Pinpoint the cell where the given text exists, returning its [X, Y] midpoint coordinate. 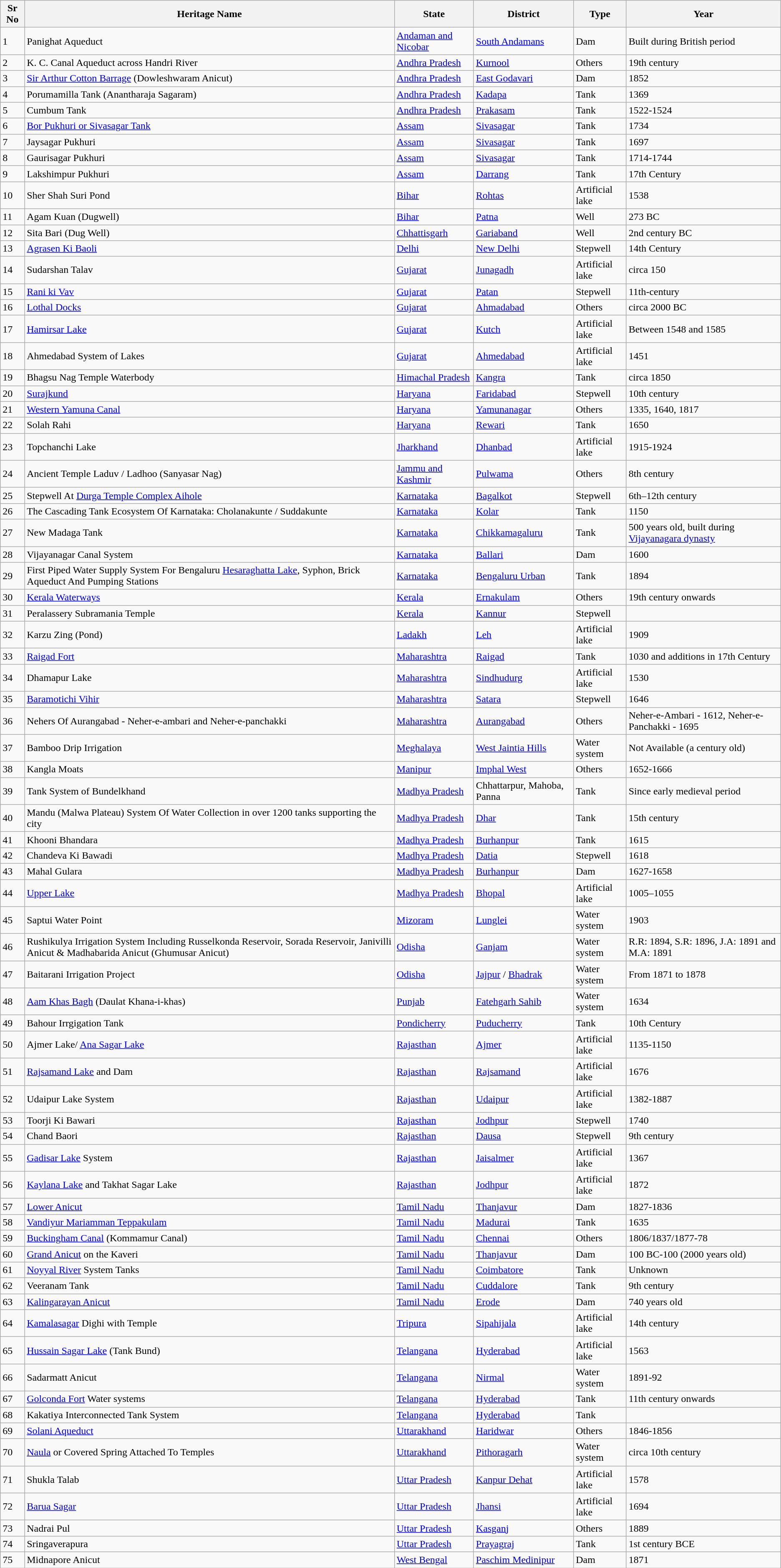
Unknown [703, 1270]
1530 [703, 678]
South Andamans [523, 41]
Raigad [523, 656]
Vandiyur Mariamman Teppakulam [209, 1222]
Shukla Talab [209, 1480]
Kurnool [523, 63]
1627-1658 [703, 871]
New Delhi [523, 249]
Solani Aqueduct [209, 1431]
Dhamapur Lake [209, 678]
Nehers Of Aurangabad - Neher-e-ambari and Neher-e-panchakki [209, 721]
Grand Anicut on the Kaveri [209, 1254]
Aurangabad [523, 721]
17 [13, 329]
Kanpur Dehat [523, 1480]
Gadisar Lake System [209, 1157]
26 [13, 511]
1522-1524 [703, 110]
52 [13, 1099]
1872 [703, 1185]
Prakasam [523, 110]
Porumamilla Tank (Anantharaja Sagaram) [209, 94]
Ahmedabad System of Lakes [209, 356]
Ancient Temple Laduv / Ladhoo (Sanyasar Nag) [209, 474]
1 [13, 41]
Ballari [523, 555]
1827-1836 [703, 1206]
39 [13, 791]
Heritage Name [209, 14]
Leh [523, 635]
West Bengal [434, 1560]
Nirmal [523, 1378]
73 [13, 1528]
74 [13, 1544]
Agam Kuan (Dugwell) [209, 217]
Chandeva Ki Bawadi [209, 855]
47 [13, 975]
1871 [703, 1560]
8th century [703, 474]
Saptui Water Point [209, 920]
Midnapore Anicut [209, 1560]
53 [13, 1120]
16 [13, 308]
1615 [703, 839]
Veeranam Tank [209, 1286]
circa 2000 BC [703, 308]
1646 [703, 699]
34 [13, 678]
Lower Anicut [209, 1206]
71 [13, 1480]
Satara [523, 699]
Manipur [434, 769]
Andaman and Nicobar [434, 41]
Chand Baori [209, 1136]
Bhopal [523, 893]
13 [13, 249]
61 [13, 1270]
Bengaluru Urban [523, 576]
27 [13, 532]
1367 [703, 1157]
Kangla Moats [209, 769]
Gaurisagar Pukhuri [209, 158]
Kasganj [523, 1528]
Sr No [13, 14]
Datia [523, 855]
50 [13, 1045]
Lunglei [523, 920]
1335, 1640, 1817 [703, 409]
Sita Bari (Dug Well) [209, 232]
Since early medieval period [703, 791]
32 [13, 635]
29 [13, 576]
District [523, 14]
1650 [703, 425]
Himachal Pradesh [434, 378]
First Piped Water Supply System For Bengaluru Hesaraghatta Lake, Syphon, Brick Aqueduct And Pumping Stations [209, 576]
24 [13, 474]
Karzu Zing (Pond) [209, 635]
6 [13, 126]
Built during British period [703, 41]
62 [13, 1286]
Peralassery Subramania Temple [209, 613]
Paschim Medinipur [523, 1560]
Chennai [523, 1238]
67 [13, 1399]
54 [13, 1136]
Ajmer [523, 1045]
Bagalkot [523, 495]
Patna [523, 217]
66 [13, 1378]
Topchanchi Lake [209, 446]
31 [13, 613]
68 [13, 1415]
1697 [703, 142]
1635 [703, 1222]
Kangra [523, 378]
Not Available (a century old) [703, 748]
14th century [703, 1323]
1578 [703, 1480]
740 years old [703, 1302]
Puducherry [523, 1023]
Baitarani Irrigation Project [209, 975]
Rewari [523, 425]
Mizoram [434, 920]
Dausa [523, 1136]
Sadarmatt Anicut [209, 1378]
1915-1924 [703, 446]
Imphal West [523, 769]
70 [13, 1452]
2nd century BC [703, 232]
57 [13, 1206]
35 [13, 699]
11th century onwards [703, 1399]
Chhattarpur, Mahoba, Panna [523, 791]
Chikkamagaluru [523, 532]
Erode [523, 1302]
40 [13, 818]
Tripura [434, 1323]
1676 [703, 1071]
Rajsamand [523, 1071]
R.R: 1894, S.R: 1896, J.A: 1891 and M.A: 1891 [703, 947]
1806/1837/1877-78 [703, 1238]
Western Yamuna Canal [209, 409]
55 [13, 1157]
1889 [703, 1528]
51 [13, 1071]
15th century [703, 818]
Tank System of Bundelkhand [209, 791]
1740 [703, 1120]
Rajsamand Lake and Dam [209, 1071]
1563 [703, 1350]
1600 [703, 555]
1909 [703, 635]
Yamunanagar [523, 409]
Jaisalmer [523, 1157]
Gariaband [523, 232]
Haridwar [523, 1431]
12 [13, 232]
1694 [703, 1506]
Kamalasagar Dighi with Temple [209, 1323]
63 [13, 1302]
Nadrai Pul [209, 1528]
23 [13, 446]
Upper Lake [209, 893]
8 [13, 158]
1652-1666 [703, 769]
K. C. Canal Aqueduct across Handri River [209, 63]
6th–12th century [703, 495]
19th century [703, 63]
14 [13, 270]
Sipahijala [523, 1323]
49 [13, 1023]
59 [13, 1238]
Rani ki Vav [209, 292]
Ahmadabad [523, 308]
1538 [703, 195]
Mahal Gulara [209, 871]
1135-1150 [703, 1045]
37 [13, 748]
From 1871 to 1878 [703, 975]
Vijayanagar Canal System [209, 555]
60 [13, 1254]
Lakshimpur Pukhuri [209, 174]
Darrang [523, 174]
15 [13, 292]
1451 [703, 356]
Buckingham Canal (Kommamur Canal) [209, 1238]
11th-century [703, 292]
1852 [703, 78]
10th century [703, 393]
Udaipur [523, 1099]
18 [13, 356]
100 BC-100 (2000 years old) [703, 1254]
5 [13, 110]
Kadapa [523, 94]
64 [13, 1323]
Toorji Ki Bawari [209, 1120]
2 [13, 63]
Kakatiya Interconnected Tank System [209, 1415]
The Cascading Tank Ecosystem Of Karnataka: Cholanakunte / Suddakunte [209, 511]
Delhi [434, 249]
Sir Arthur Cotton Barrage (Dowleshwaram Anicut) [209, 78]
Jhansi [523, 1506]
22 [13, 425]
Neher-e-Ambari - 1612, Neher-e-Panchakki - 1695 [703, 721]
Kalingarayan Anicut [209, 1302]
1846-1856 [703, 1431]
56 [13, 1185]
Baramotichi Vihir [209, 699]
44 [13, 893]
Junagadh [523, 270]
42 [13, 855]
Bor Pukhuri or Sivasagar Tank [209, 126]
Madurai [523, 1222]
Bhagsu Nag Temple Waterbody [209, 378]
Naula or Covered Spring Attached To Temples [209, 1452]
500 years old, built during Vijayanagara dynasty [703, 532]
Udaipur Lake System [209, 1099]
Jharkhand [434, 446]
Sringaverapura [209, 1544]
Fatehgarh Sahib [523, 1001]
Between 1548 and 1585 [703, 329]
65 [13, 1350]
Sindhudurg [523, 678]
Khooni Bhandara [209, 839]
Type [600, 14]
19 [13, 378]
Barua Sagar [209, 1506]
Rushikulya Irrigation System Including Russelkonda Reservoir, Sorada Reservoir, Janivilli Anicut & Madhabarida Anicut (Ghumusar Anicut) [209, 947]
4 [13, 94]
circa 150 [703, 270]
69 [13, 1431]
3 [13, 78]
Golconda Fort Water systems [209, 1399]
38 [13, 769]
Pulwama [523, 474]
East Godavari [523, 78]
Patan [523, 292]
Chhattisgarh [434, 232]
17th Century [703, 174]
State [434, 14]
10 [13, 195]
circa 10th century [703, 1452]
1618 [703, 855]
Ernakulam [523, 597]
Aam Khas Bagh (Daulat Khana-i-khas) [209, 1001]
10th Century [703, 1023]
9 [13, 174]
1369 [703, 94]
Kerala Waterways [209, 597]
Raigad Fort [209, 656]
Dhanbad [523, 446]
28 [13, 555]
1030 and additions in 17th Century [703, 656]
1634 [703, 1001]
1891-92 [703, 1378]
1734 [703, 126]
Surajkund [209, 393]
Coimbatore [523, 1270]
7 [13, 142]
48 [13, 1001]
Ahmedabad [523, 356]
75 [13, 1560]
Prayagraj [523, 1544]
Ganjam [523, 947]
Hamirsar Lake [209, 329]
21 [13, 409]
Hussain Sagar Lake (Tank Bund) [209, 1350]
Kaylana Lake and Takhat Sagar Lake [209, 1185]
Noyyal River System Tanks [209, 1270]
West Jaintia Hills [523, 748]
Pithoragarh [523, 1452]
Sudarshan Talav [209, 270]
Mandu (Malwa Plateau) System Of Water Collection in over 1200 tanks supporting the city [209, 818]
Dhar [523, 818]
Rohtas [523, 195]
Ladakh [434, 635]
Kannur [523, 613]
1714-1744 [703, 158]
Jaysagar Pukhuri [209, 142]
1005–1055 [703, 893]
72 [13, 1506]
Lothal Docks [209, 308]
New Madaga Tank [209, 532]
36 [13, 721]
Ajmer Lake/ Ana Sagar Lake [209, 1045]
41 [13, 839]
1150 [703, 511]
Stepwell At Durga Temple Complex Aihole [209, 495]
Bahour Irrgigation Tank [209, 1023]
Panighat Aqueduct [209, 41]
Jajpur / Bhadrak [523, 975]
Bamboo Drip Irrigation [209, 748]
Year [703, 14]
19th century onwards [703, 597]
Agrasen Ki Baoli [209, 249]
Sher Shah Suri Pond [209, 195]
11 [13, 217]
43 [13, 871]
14th Century [703, 249]
1903 [703, 920]
circa 1850 [703, 378]
58 [13, 1222]
25 [13, 495]
Faridabad [523, 393]
Pondicherry [434, 1023]
Kolar [523, 511]
1894 [703, 576]
1st century BCE [703, 1544]
Cumbum Tank [209, 110]
46 [13, 947]
Solah Rahi [209, 425]
45 [13, 920]
273 BC [703, 217]
Punjab [434, 1001]
20 [13, 393]
Cuddalore [523, 1286]
1382-1887 [703, 1099]
Meghalaya [434, 748]
30 [13, 597]
Kutch [523, 329]
Jammu and Kashmir [434, 474]
33 [13, 656]
